Output the [X, Y] coordinate of the center of the cell containing the given text.  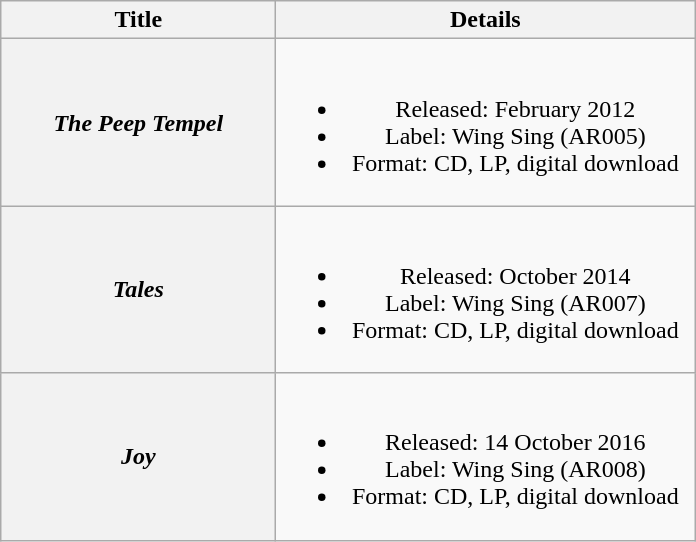
Joy [138, 456]
Title [138, 20]
Released: October 2014Label: Wing Sing (AR007)Format: CD, LP, digital download [486, 290]
Details [486, 20]
Tales [138, 290]
Released: 14 October 2016Label: Wing Sing (AR008)Format: CD, LP, digital download [486, 456]
Released: February 2012Label: Wing Sing (AR005)Format: CD, LP, digital download [486, 122]
The Peep Tempel [138, 122]
